Detect which cell encompasses the target text, then output its [X, Y] center coordinate. 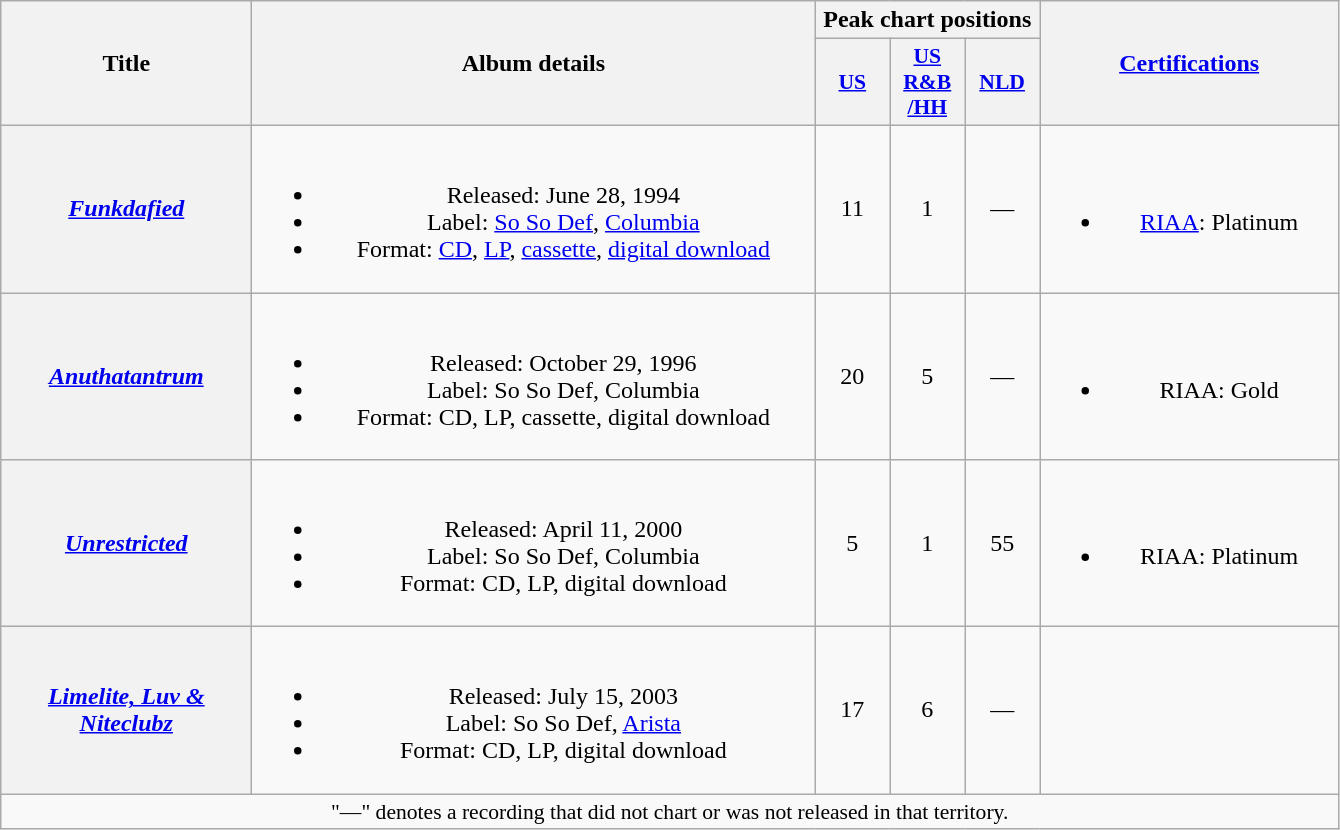
Peak chart positions [928, 20]
Album details [534, 64]
US [852, 82]
6 [928, 710]
Released: April 11, 2000Label: So So Def, ColumbiaFormat: CD, LP, digital download [534, 544]
55 [1002, 544]
Released: June 28, 1994Label: So So Def, ColumbiaFormat: CD, LP, cassette, digital download [534, 208]
Title [126, 64]
Anuthatantrum [126, 376]
Certifications [1190, 64]
11 [852, 208]
Funkdafied [126, 208]
"—" denotes a recording that did not chart or was not released in that territory. [670, 812]
NLD [1002, 82]
RIAA: Gold [1190, 376]
Released: July 15, 2003Label: So So Def, AristaFormat: CD, LP, digital download [534, 710]
20 [852, 376]
Released: October 29, 1996Label: So So Def, ColumbiaFormat: CD, LP, cassette, digital download [534, 376]
Unrestricted [126, 544]
17 [852, 710]
USR&B/HH [928, 82]
Limelite, Luv & Niteclubz [126, 710]
